Extract the [x, y] coordinate from the center of the cell holding the provided text.  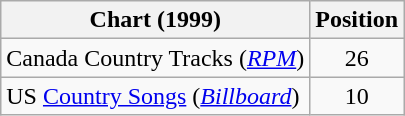
26 [357, 58]
Position [357, 20]
US Country Songs (Billboard) [156, 96]
Canada Country Tracks (RPM) [156, 58]
Chart (1999) [156, 20]
10 [357, 96]
